Determine the [X, Y] coordinate at the center of the cell enclosing the given text.  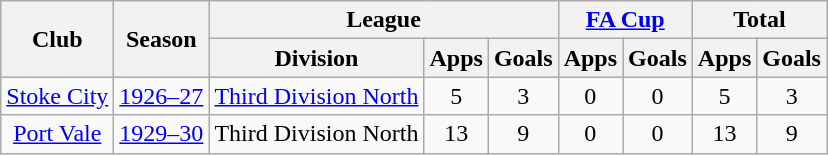
Season [162, 39]
Stoke City [58, 96]
Total [759, 20]
Port Vale [58, 134]
FA Cup [625, 20]
Division [316, 58]
1926–27 [162, 96]
Club [58, 39]
1929–30 [162, 134]
League [384, 20]
